Extract the (x, y) coordinate from the center of the cell holding the provided text.  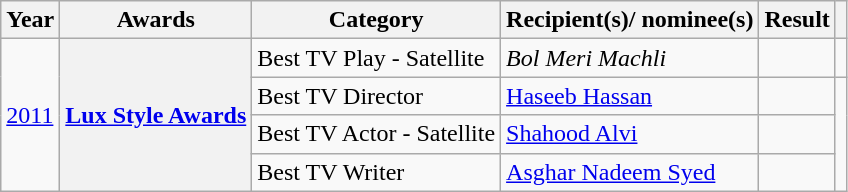
Best TV Play - Satellite (376, 58)
Year (30, 20)
Awards (156, 20)
Best TV Director (376, 96)
Lux Style Awards (156, 115)
Shahood Alvi (630, 134)
Haseeb Hassan (630, 96)
Best TV Actor - Satellite (376, 134)
Asghar Nadeem Syed (630, 172)
2011 (30, 115)
Recipient(s)/ nominee(s) (630, 20)
Result (797, 20)
Category (376, 20)
Bol Meri Machli (630, 58)
Best TV Writer (376, 172)
